Detect which cell encompasses the target text, then output its [X, Y] center coordinate. 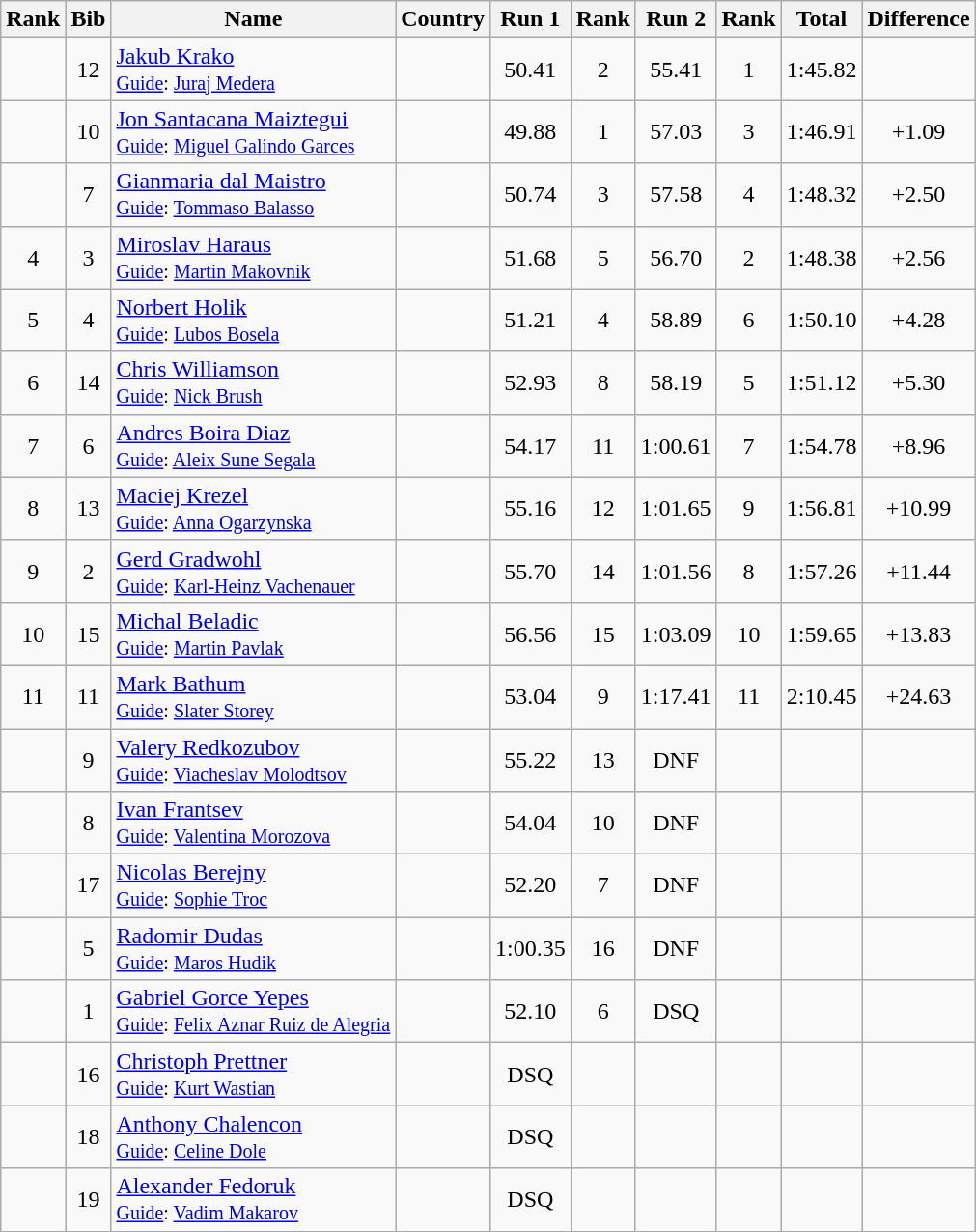
56.56 [530, 633]
Miroslav HarausGuide: Martin Makovnik [253, 257]
+2.56 [919, 257]
56.70 [676, 257]
58.89 [676, 321]
19 [89, 1199]
Nicolas BerejnyGuide: Sophie Troc [253, 886]
Country [443, 19]
55.41 [676, 70]
52.93 [530, 382]
Mark BathumGuide: Slater Storey [253, 697]
50.74 [530, 195]
1:48.38 [822, 257]
54.04 [530, 823]
1:57.26 [822, 572]
Christoph PrettnerGuide: Kurt Wastian [253, 1074]
Anthony ChalenconGuide: Celine Dole [253, 1137]
Michal BeladicGuide: Martin Pavlak [253, 633]
1:51.12 [822, 382]
+2.50 [919, 195]
53.04 [530, 697]
Ivan FrantsevGuide: Valentina Morozova [253, 823]
+11.44 [919, 572]
55.70 [530, 572]
+5.30 [919, 382]
18 [89, 1137]
+13.83 [919, 633]
1:56.81 [822, 508]
50.41 [530, 70]
1:01.65 [676, 508]
1:48.32 [822, 195]
1:45.82 [822, 70]
55.22 [530, 759]
Chris WilliamsonGuide: Nick Brush [253, 382]
Valery RedkozubovGuide: Viacheslav Molodtsov [253, 759]
1:00.35 [530, 948]
Gianmaria dal MaistroGuide: Tommaso Balasso [253, 195]
+8.96 [919, 446]
49.88 [530, 131]
Jon Santacana MaizteguiGuide: Miguel Galindo Garces [253, 131]
1:01.56 [676, 572]
Run 2 [676, 19]
+10.99 [919, 508]
2:10.45 [822, 697]
Gabriel Gorce YepesGuide: Felix Aznar Ruiz de Alegria [253, 1012]
Radomir DudasGuide: Maros Hudik [253, 948]
57.58 [676, 195]
1:54.78 [822, 446]
Maciej KrezelGuide: Anna Ogarzynska [253, 508]
Alexander FedorukGuide: Vadim Makarov [253, 1199]
Run 1 [530, 19]
1:46.91 [822, 131]
Jakub KrakoGuide: Juraj Medera [253, 70]
58.19 [676, 382]
+24.63 [919, 697]
17 [89, 886]
Total [822, 19]
+1.09 [919, 131]
1:59.65 [822, 633]
Gerd GradwohlGuide: Karl-Heinz Vachenauer [253, 572]
1:17.41 [676, 697]
55.16 [530, 508]
Bib [89, 19]
52.20 [530, 886]
51.68 [530, 257]
1:00.61 [676, 446]
1:03.09 [676, 633]
57.03 [676, 131]
Norbert HolikGuide: Lubos Bosela [253, 321]
54.17 [530, 446]
Andres Boira DiazGuide: Aleix Sune Segala [253, 446]
52.10 [530, 1012]
1:50.10 [822, 321]
51.21 [530, 321]
Name [253, 19]
Difference [919, 19]
+4.28 [919, 321]
